Return the [x, y] coordinate for the center point of the cell that contains the specified text.  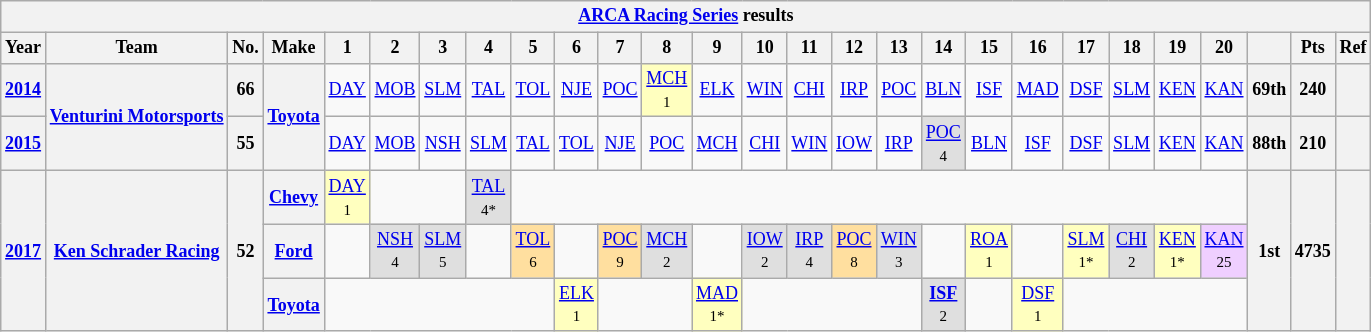
240 [1314, 90]
16 [1038, 48]
Ford [294, 251]
KEN1* [1177, 251]
Team [136, 48]
ELK1 [577, 305]
POC8 [854, 251]
13 [898, 48]
DSF1 [1038, 305]
MCH [718, 144]
10 [764, 48]
15 [990, 48]
52 [246, 250]
IOW2 [764, 251]
Chevy [294, 197]
ROA1 [990, 251]
ISF2 [944, 305]
18 [1132, 48]
CHI2 [1132, 251]
NSH4 [395, 251]
4 [489, 48]
55 [246, 144]
210 [1314, 144]
14 [944, 48]
MAD [1038, 90]
1st [1270, 250]
8 [667, 48]
3 [443, 48]
Venturini Motorsports [136, 116]
TAL4* [489, 197]
7 [620, 48]
2017 [24, 250]
88th [1270, 144]
NSH [443, 144]
Pts [1314, 48]
WIN3 [898, 251]
MCH1 [667, 90]
2014 [24, 90]
ARCA Racing Series results [686, 16]
MCH2 [667, 251]
Make [294, 48]
2 [395, 48]
SLM1* [1086, 251]
SLM5 [443, 251]
9 [718, 48]
19 [1177, 48]
Year [24, 48]
POC9 [620, 251]
11 [810, 48]
MAD1* [718, 305]
66 [246, 90]
1 [347, 48]
POC4 [944, 144]
6 [577, 48]
Ken Schrader Racing [136, 250]
69th [1270, 90]
4735 [1314, 250]
KAN25 [1224, 251]
12 [854, 48]
DAY1 [347, 197]
5 [532, 48]
No. [246, 48]
IOW [854, 144]
20 [1224, 48]
17 [1086, 48]
Ref [1353, 48]
ELK [718, 90]
IRP4 [810, 251]
TOL6 [532, 251]
2015 [24, 144]
